From the cell containing the given text, extract its center point as (x, y) coordinate. 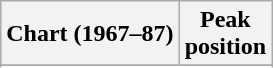
Chart (1967–87) (90, 34)
Peakposition (225, 34)
